For the text-containing cell, return its midpoint in [x, y] coordinate format. 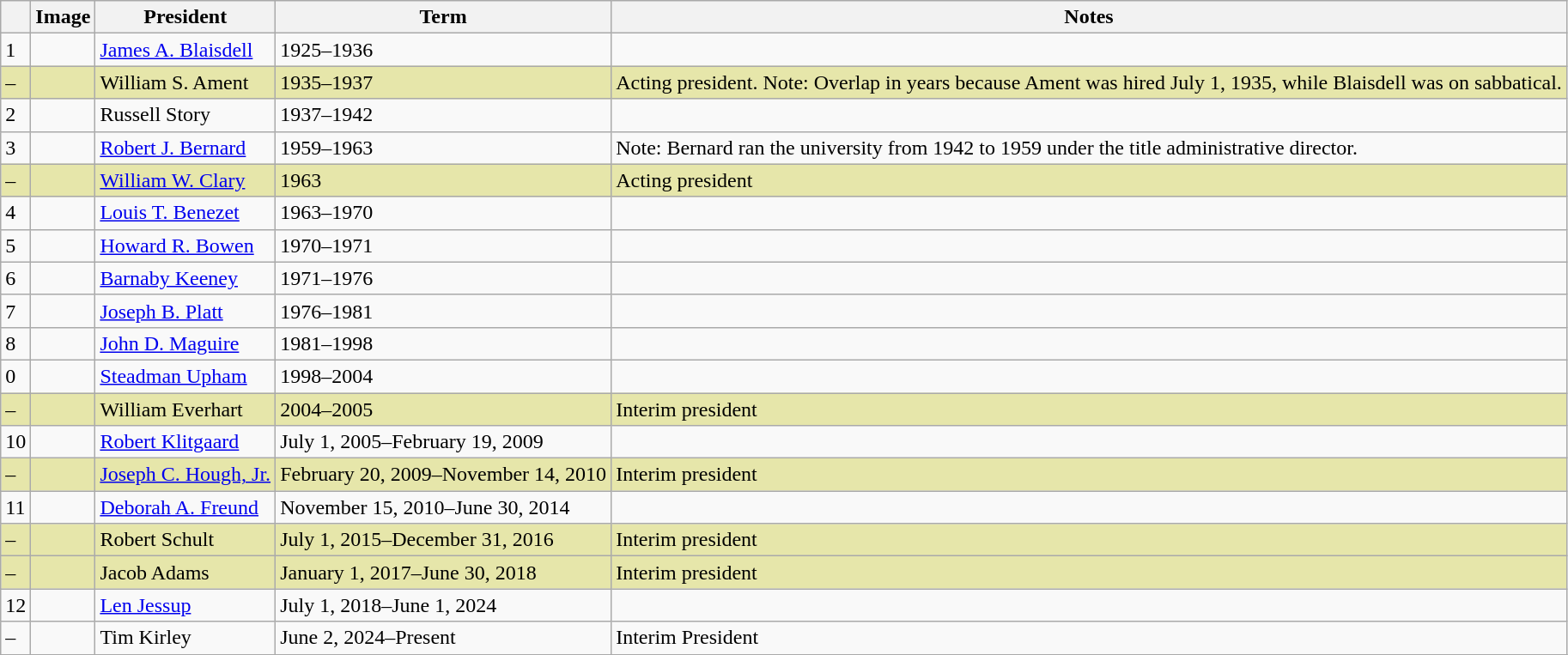
1959–1963 [443, 148]
3 [15, 148]
1925–1936 [443, 50]
Term [443, 17]
Barnaby Keeney [185, 278]
Image [64, 17]
Joseph C. Hough, Jr. [185, 475]
Robert Schult [185, 540]
Acting president [1089, 180]
Tim Kirley [185, 638]
January 1, 2017–June 30, 2018 [443, 573]
1971–1976 [443, 278]
5 [15, 246]
2 [15, 115]
President [185, 17]
November 15, 2010–June 30, 2014 [443, 507]
Deborah A. Freund [185, 507]
1963–1970 [443, 213]
10 [15, 442]
Len Jessup [185, 605]
William Everhart [185, 409]
1976–1981 [443, 311]
Louis T. Benezet [185, 213]
Acting president. Note: Overlap in years because Ament was hired July 1, 1935, while Blaisdell was on sabbatical. [1089, 82]
1981–1998 [443, 343]
Steadman Upham [185, 376]
July 1, 2005–February 19, 2009 [443, 442]
July 1, 2015–December 31, 2016 [443, 540]
Russell Story [185, 115]
1935–1937 [443, 82]
11 [15, 507]
Robert J. Bernard [185, 148]
Interim President [1089, 638]
7 [15, 311]
1937–1942 [443, 115]
Notes [1089, 17]
James A. Blaisdell [185, 50]
0 [15, 376]
1998–2004 [443, 376]
William W. Clary [185, 180]
February 20, 2009–November 14, 2010 [443, 475]
6 [15, 278]
Joseph B. Platt [185, 311]
Note: Bernard ran the university from 1942 to 1959 under the title administrative director. [1089, 148]
2004–2005 [443, 409]
4 [15, 213]
8 [15, 343]
John D. Maguire [185, 343]
Robert Klitgaard [185, 442]
1970–1971 [443, 246]
William S. Ament [185, 82]
July 1, 2018–June 1, 2024 [443, 605]
June 2, 2024–Present [443, 638]
1963 [443, 180]
Jacob Adams [185, 573]
12 [15, 605]
1 [15, 50]
Howard R. Bowen [185, 246]
